Determine the (x, y) coordinate at the center of the cell enclosing the given text.  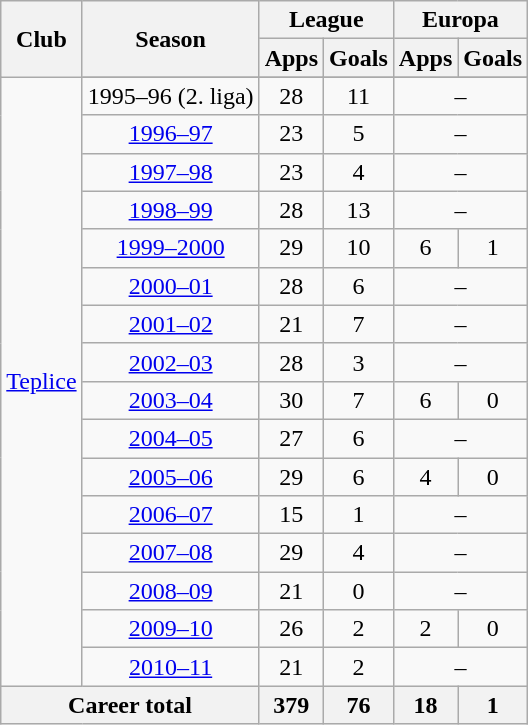
1999–2000 (170, 248)
Europa (460, 20)
15 (291, 515)
2007–08 (170, 553)
1997–98 (170, 172)
11 (359, 96)
10 (359, 248)
2002–03 (170, 362)
2010–11 (170, 667)
26 (291, 629)
1996–97 (170, 134)
Career total (130, 705)
1995–96 (2. liga) (170, 96)
76 (359, 705)
Teplice (42, 382)
2001–02 (170, 324)
2008–09 (170, 591)
League (326, 20)
30 (291, 400)
5 (359, 134)
379 (291, 705)
2009–10 (170, 629)
2000–01 (170, 286)
27 (291, 438)
2004–05 (170, 438)
3 (359, 362)
13 (359, 210)
2005–06 (170, 477)
Club (42, 39)
2003–04 (170, 400)
Season (170, 39)
18 (425, 705)
1998–99 (170, 210)
2006–07 (170, 515)
